Detect which cell encompasses the target text, then output its (X, Y) center coordinate. 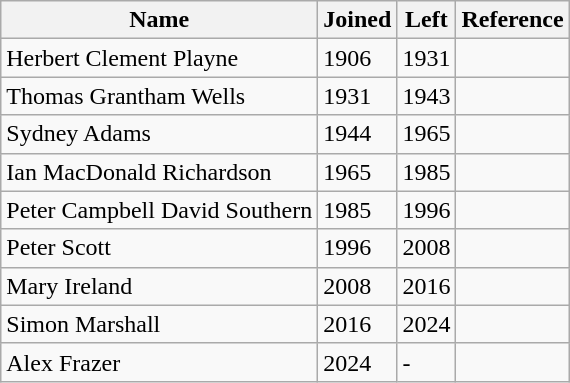
Alex Frazer (160, 362)
Joined (358, 20)
Peter Campbell David Southern (160, 210)
- (426, 362)
1906 (358, 58)
Peter Scott (160, 248)
Thomas Grantham Wells (160, 96)
1943 (426, 96)
Reference (512, 20)
Name (160, 20)
Mary Ireland (160, 286)
Sydney Adams (160, 134)
Herbert Clement Playne (160, 58)
Left (426, 20)
Simon Marshall (160, 324)
1944 (358, 134)
Ian MacDonald Richardson (160, 172)
